From the cell containing the given text, extract its center point as [X, Y] coordinate. 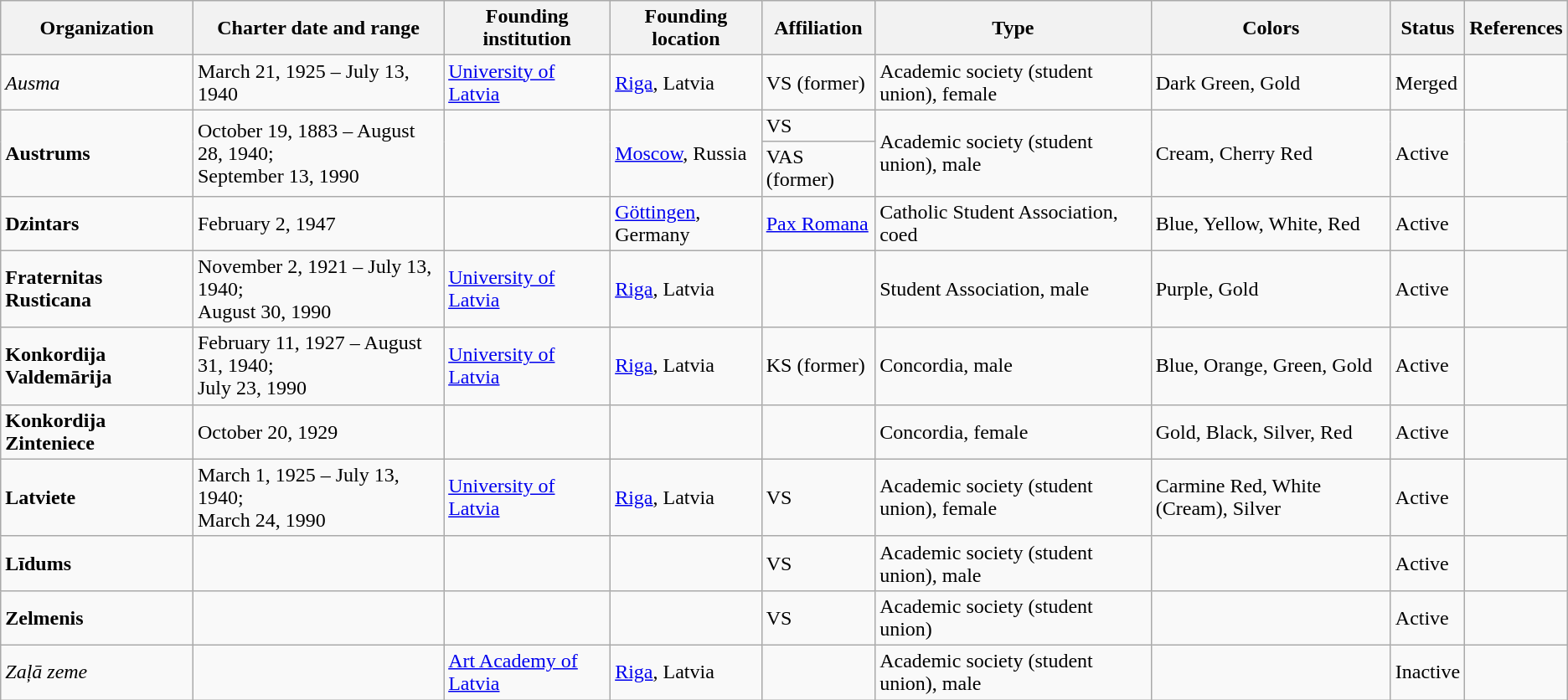
Organization [97, 28]
Student Association, male [1014, 289]
Catholic Student Association, coed [1014, 223]
VAS (former) [818, 169]
Blue, Orange, Green, Gold [1271, 366]
Ausma [97, 82]
October 19, 1883 – August 28, 1940;September 13, 1990 [318, 152]
VS (former) [818, 82]
February 2, 1947 [318, 223]
References [1516, 28]
Līdums [97, 563]
October 20, 1929 [318, 432]
March 1, 1925 – July 13, 1940;March 24, 1990 [318, 497]
Charter date and range [318, 28]
Founding location [687, 28]
Affiliation [818, 28]
Carmine Red, White (Cream), Silver [1271, 497]
Founding institution [528, 28]
Moscow, Russia [687, 152]
November 2, 1921 – July 13, 1940;August 30, 1990 [318, 289]
Pax Romana [818, 223]
Austrums [97, 152]
Zaļā zeme [97, 672]
Academic society (student union) [1014, 618]
Colors [1271, 28]
Dzintars [97, 223]
Göttingen, Germany [687, 223]
Art Academy of Latvia [528, 672]
Purple, Gold [1271, 289]
Concordia, female [1014, 432]
Konkordija Valdemārija [97, 366]
KS (former) [818, 366]
Fraternitas Rusticana [97, 289]
Inactive [1427, 672]
Blue, Yellow, White, Red [1271, 223]
March 21, 1925 – July 13, 1940 [318, 82]
Type [1014, 28]
Latviete [97, 497]
Gold, Black, Silver, Red [1271, 432]
Dark Green, Gold [1271, 82]
Zelmenis [97, 618]
Merged [1427, 82]
Konkordija Zinteniece [97, 432]
Cream, Cherry Red [1271, 152]
Concordia, male [1014, 366]
February 11, 1927 – August 31, 1940;July 23, 1990 [318, 366]
Status [1427, 28]
